Output the [x, y] coordinate of the center of the cell containing the given text.  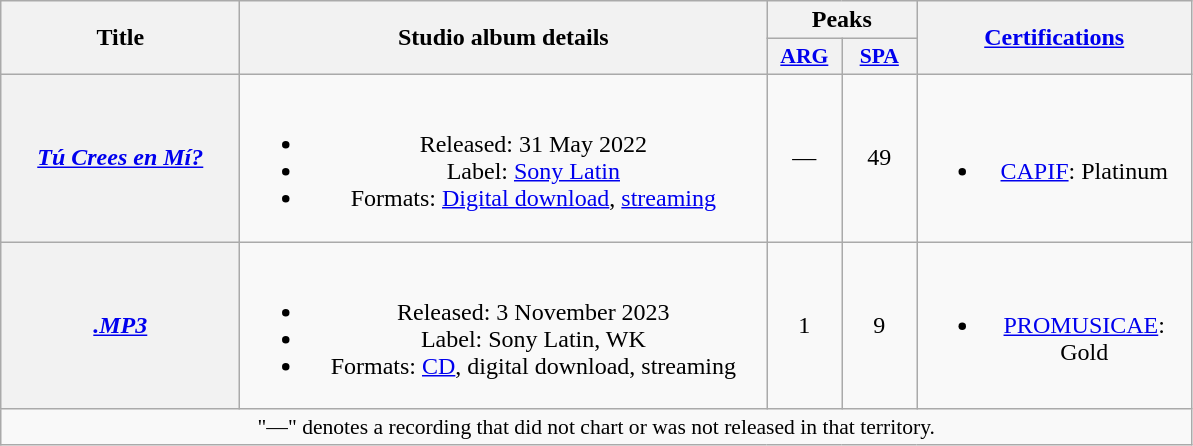
SPA [880, 57]
49 [880, 158]
"—" denotes a recording that did not chart or was not released in that territory. [596, 427]
PROMUSICAE: Gold [1054, 326]
ARG [804, 57]
Released: 31 May 2022Label: Sony LatinFormats: Digital download, streaming [504, 158]
CAPIF: Platinum [1054, 158]
Certifications [1054, 38]
Tú Crees en Mí? [120, 158]
— [804, 158]
Studio album details [504, 38]
1 [804, 326]
9 [880, 326]
Peaks [842, 20]
.MP3 [120, 326]
Title [120, 38]
Released: 3 November 2023Label: Sony Latin, WKFormats: CD, digital download, streaming [504, 326]
